Determine the [X, Y] coordinate at the center of the cell enclosing the given text.  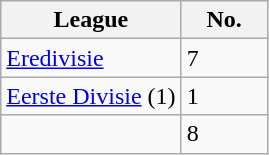
No. [224, 20]
Eredivisie [91, 58]
League [91, 20]
Eerste Divisie (1) [91, 96]
8 [224, 134]
1 [224, 96]
7 [224, 58]
